Pinpoint the cell where the given text exists, returning its (x, y) midpoint coordinate. 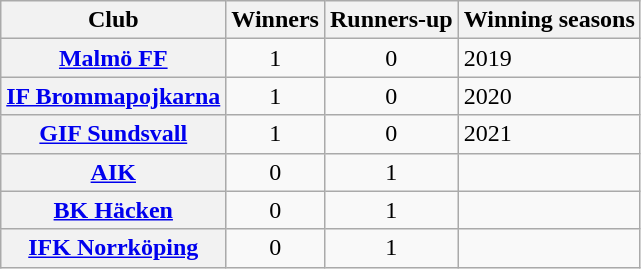
2021 (549, 134)
Malmö FF (114, 58)
AIK (114, 172)
Runners-up (391, 20)
Winners (276, 20)
Winning seasons (549, 20)
Club (114, 20)
IF Brommapojkarna (114, 96)
IFK Norrköping (114, 248)
2019 (549, 58)
GIF Sundsvall (114, 134)
BK Häcken (114, 210)
2020 (549, 96)
